Return the [X, Y] coordinate for the center point of the cell that contains the specified text.  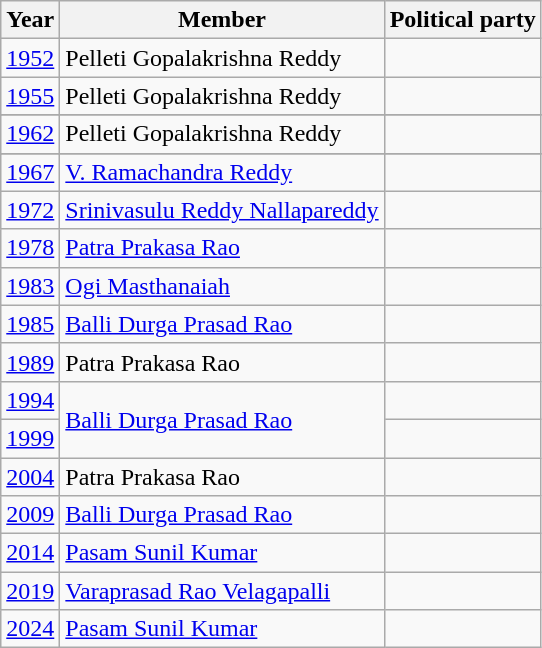
1955 [30, 96]
Year [30, 20]
1962 [30, 134]
V. Ramachandra Reddy [222, 172]
Member [222, 20]
2009 [30, 515]
1994 [30, 400]
2024 [30, 629]
Ogi Masthanaiah [222, 286]
Varaprasad Rao Velagapalli [222, 591]
1967 [30, 172]
2014 [30, 553]
Srinivasulu Reddy Nallapareddy [222, 210]
1978 [30, 248]
1989 [30, 362]
1985 [30, 324]
1952 [30, 58]
2019 [30, 591]
Political party [462, 20]
2004 [30, 477]
1983 [30, 286]
1972 [30, 210]
1999 [30, 438]
